Locate the cell with the specified text and output its (X, Y) center coordinate. 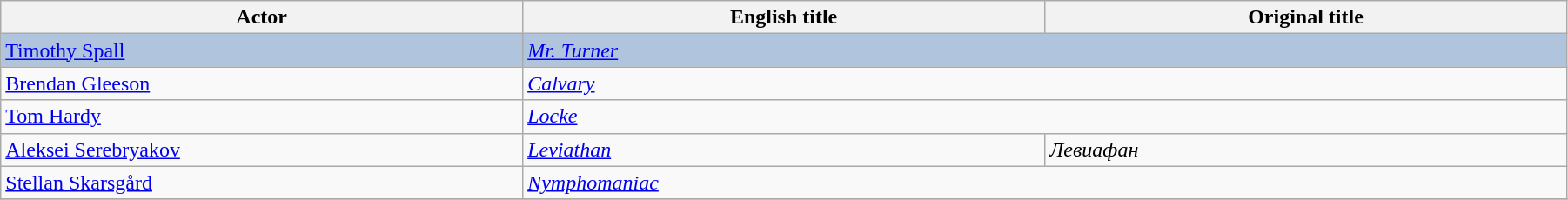
Locke (1045, 117)
Calvary (1045, 83)
Nymphomaniac (1045, 183)
Original title (1306, 17)
Tom Hardy (262, 117)
Aleksei Serebryakov (262, 150)
Timothy Spall (262, 50)
Brendan Gleeson (262, 83)
Mr. Turner (1045, 50)
Actor (262, 17)
Leviathan (784, 150)
English title (784, 17)
Левиафан (1306, 150)
Stellan Skarsgård (262, 183)
